Determine the (x, y) coordinate at the center of the cell enclosing the given text.  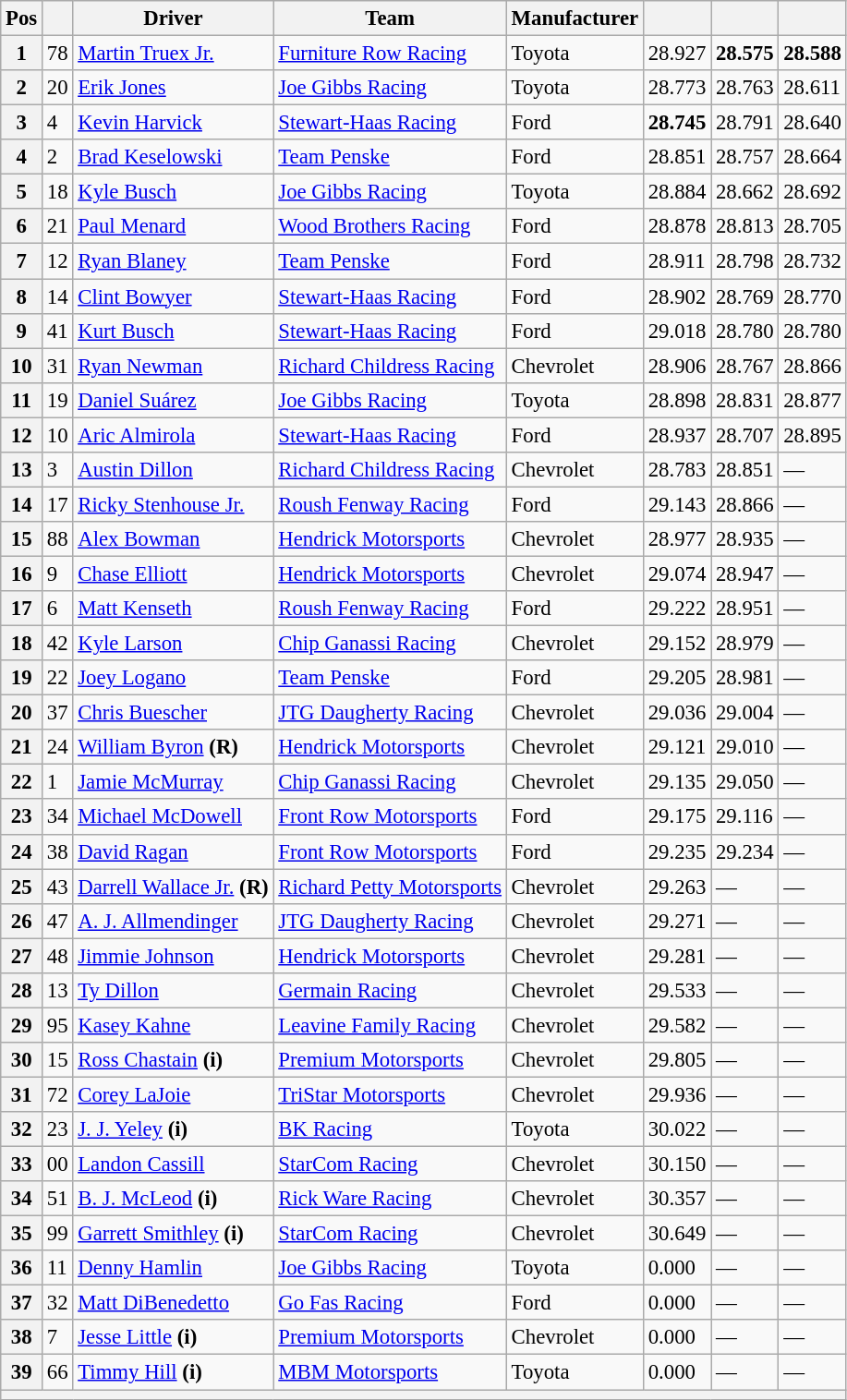
29.533 (676, 991)
28.981 (744, 678)
Erik Jones (174, 88)
66 (57, 1372)
29.004 (744, 713)
Denny Hamlin (174, 1268)
43 (57, 887)
28.877 (813, 400)
BK Racing (390, 1129)
Ricky Stenhouse Jr. (174, 504)
28.906 (676, 366)
Chris Buescher (174, 713)
28.977 (676, 539)
28.745 (676, 123)
28.732 (813, 261)
28.763 (744, 88)
Ryan Blaney (174, 261)
A. J. Allmendinger (174, 921)
J. J. Yeley (i) (174, 1129)
29.271 (676, 921)
29.175 (676, 817)
Garrett Smithley (i) (174, 1234)
99 (57, 1234)
Team (390, 18)
28.757 (744, 157)
28.783 (676, 470)
Furniture Row Racing (390, 54)
28.935 (744, 539)
Clint Bowyer (174, 296)
30.357 (676, 1199)
29.143 (676, 504)
Brad Keselowski (174, 157)
28.951 (744, 609)
39 (22, 1372)
28.937 (676, 435)
28.640 (813, 123)
28.611 (813, 88)
28.884 (676, 192)
29.205 (676, 678)
29.235 (676, 851)
Kyle Larson (174, 644)
29.050 (744, 782)
8 (22, 296)
Ross Chastain (i) (174, 1060)
Matt DiBenedetto (174, 1303)
00 (57, 1165)
26 (22, 921)
28.588 (813, 54)
Aric Almirola (174, 435)
35 (22, 1234)
Richard Petty Motorsports (390, 887)
Kyle Busch (174, 192)
Kevin Harvick (174, 123)
36 (22, 1268)
Alex Bowman (174, 539)
29.018 (676, 331)
29.074 (676, 573)
Leavine Family Racing (390, 1025)
28 (22, 991)
Jamie McMurray (174, 782)
28.662 (744, 192)
29.281 (676, 956)
30.022 (676, 1129)
Germain Racing (390, 991)
Austin Dillon (174, 470)
51 (57, 1199)
Wood Brothers Racing (390, 226)
29.222 (676, 609)
29.582 (676, 1025)
5 (22, 192)
28.927 (676, 54)
Ty Dillon (174, 991)
Martin Truex Jr. (174, 54)
29.234 (744, 851)
29 (22, 1025)
28.769 (744, 296)
28.707 (744, 435)
Daniel Suárez (174, 400)
29.263 (676, 887)
Ryan Newman (174, 366)
28.692 (813, 192)
41 (57, 331)
28.798 (744, 261)
33 (22, 1165)
72 (57, 1094)
28.947 (744, 573)
28.878 (676, 226)
29.936 (676, 1094)
29.805 (676, 1060)
28.767 (744, 366)
29.116 (744, 817)
29.121 (676, 747)
Corey LaJoie (174, 1094)
28.902 (676, 296)
Darrell Wallace Jr. (R) (174, 887)
28.813 (744, 226)
28.979 (744, 644)
Pos (22, 18)
David Ragan (174, 851)
Rick Ware Racing (390, 1199)
Driver (174, 18)
Michael McDowell (174, 817)
Matt Kenseth (174, 609)
29.010 (744, 747)
29.036 (676, 713)
30 (22, 1060)
16 (22, 573)
Kurt Busch (174, 331)
29.135 (676, 782)
28.791 (744, 123)
Kasey Kahne (174, 1025)
29.152 (676, 644)
Paul Menard (174, 226)
Timmy Hill (i) (174, 1372)
88 (57, 539)
28.664 (813, 157)
William Byron (R) (174, 747)
30.649 (676, 1234)
27 (22, 956)
Manufacturer (575, 18)
28.773 (676, 88)
28.911 (676, 261)
28.831 (744, 400)
78 (57, 54)
30.150 (676, 1165)
28.575 (744, 54)
Joey Logano (174, 678)
28.770 (813, 296)
28.895 (813, 435)
MBM Motorsports (390, 1372)
95 (57, 1025)
B. J. McLeod (i) (174, 1199)
42 (57, 644)
TriStar Motorsports (390, 1094)
48 (57, 956)
25 (22, 887)
Landon Cassill (174, 1165)
28.705 (813, 226)
Go Fas Racing (390, 1303)
47 (57, 921)
Chase Elliott (174, 573)
Jimmie Johnson (174, 956)
Jesse Little (i) (174, 1338)
28.898 (676, 400)
